Scan for the cell matching the given text and deliver its (x, y) coordinate at center. 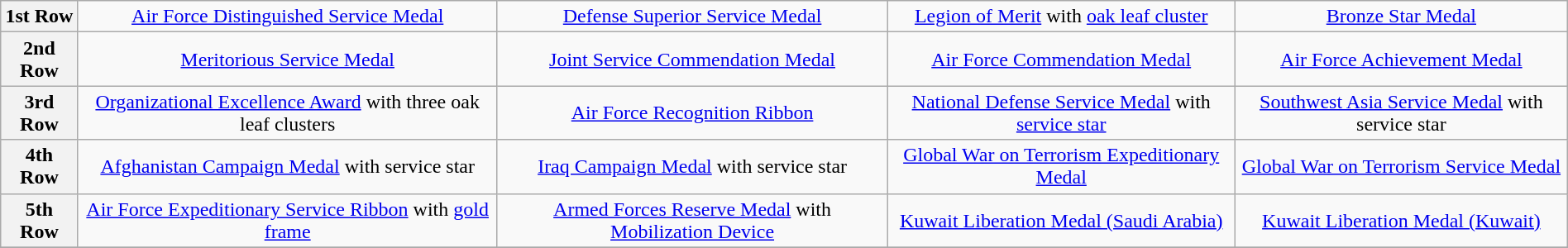
Legion of Merit with oak leaf cluster (1062, 17)
Meritorious Service Medal (288, 60)
Armed Forces Reserve Medal with Mobilization Device (692, 220)
Kuwait Liberation Medal (Saudi Arabia) (1062, 220)
Southwest Asia Service Medal with service star (1402, 112)
Kuwait Liberation Medal (Kuwait) (1402, 220)
3rd Row (40, 112)
1st Row (40, 17)
Air Force Achievement Medal (1402, 60)
Defense Superior Service Medal (692, 17)
Air Force Distinguished Service Medal (288, 17)
Organizational Excellence Award with three oak leaf clusters (288, 112)
Bronze Star Medal (1402, 17)
Air Force Commendation Medal (1062, 60)
Global War on Terrorism Expeditionary Medal (1062, 167)
Air Force Recognition Ribbon (692, 112)
National Defense Service Medal with service star (1062, 112)
Iraq Campaign Medal with service star (692, 167)
Global War on Terrorism Service Medal (1402, 167)
2nd Row (40, 60)
Air Force Expeditionary Service Ribbon with gold frame (288, 220)
5th Row (40, 220)
Joint Service Commendation Medal (692, 60)
4th Row (40, 167)
Afghanistan Campaign Medal with service star (288, 167)
